Pinpoint the cell where the given text exists, returning its [x, y] midpoint coordinate. 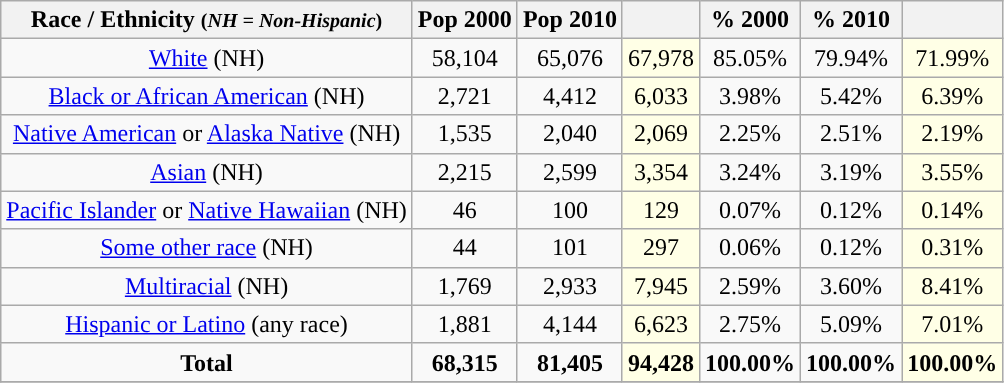
2,933 [570, 286]
0.14% [952, 210]
129 [660, 210]
85.05% [750, 58]
71.99% [952, 58]
3.98% [750, 96]
65,076 [570, 58]
Black or African American (NH) [207, 96]
% 2010 [852, 20]
2.59% [750, 286]
4,412 [570, 96]
81,405 [570, 362]
% 2000 [750, 20]
White (NH) [207, 58]
4,144 [570, 324]
100 [570, 210]
Asian (NH) [207, 172]
46 [464, 210]
2.25% [750, 134]
5.09% [852, 324]
2.75% [750, 324]
1,881 [464, 324]
44 [464, 248]
Race / Ethnicity (NH = Non-Hispanic) [207, 20]
Total [207, 362]
2,040 [570, 134]
Pacific Islander or Native Hawaiian (NH) [207, 210]
2,721 [464, 96]
6,033 [660, 96]
3.19% [852, 172]
Pop 2000 [464, 20]
7.01% [952, 324]
79.94% [852, 58]
1,535 [464, 134]
0.07% [750, 210]
2,599 [570, 172]
2.19% [952, 134]
6.39% [952, 96]
3.24% [750, 172]
94,428 [660, 362]
68,315 [464, 362]
Pop 2010 [570, 20]
Native American or Alaska Native (NH) [207, 134]
3,354 [660, 172]
297 [660, 248]
0.31% [952, 248]
8.41% [952, 286]
Hispanic or Latino (any race) [207, 324]
6,623 [660, 324]
2.51% [852, 134]
Multiracial (NH) [207, 286]
67,978 [660, 58]
101 [570, 248]
3.55% [952, 172]
5.42% [852, 96]
Some other race (NH) [207, 248]
7,945 [660, 286]
3.60% [852, 286]
2,069 [660, 134]
0.06% [750, 248]
2,215 [464, 172]
1,769 [464, 286]
58,104 [464, 58]
